Pinpoint the cell where the given text exists, returning its [x, y] midpoint coordinate. 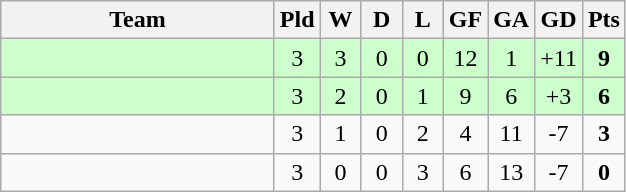
W [340, 20]
GF [465, 20]
GA [512, 20]
4 [465, 134]
+3 [559, 96]
Pts [604, 20]
Team [138, 20]
L [422, 20]
Pld [297, 20]
GD [559, 20]
D [382, 20]
13 [512, 172]
+11 [559, 58]
11 [512, 134]
12 [465, 58]
